Output the [x, y] coordinate of the center of the cell containing the given text.  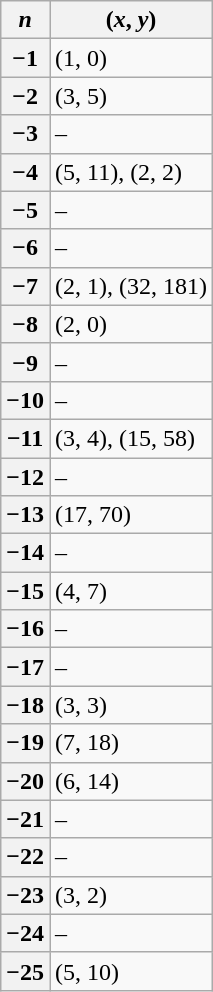
−25 [26, 971]
−22 [26, 857]
−8 [26, 324]
−23 [26, 895]
(4, 7) [132, 591]
(2, 0) [132, 324]
(3, 2) [132, 895]
−10 [26, 400]
−21 [26, 819]
−20 [26, 781]
−2 [26, 96]
−19 [26, 743]
(5, 11), (2, 2) [132, 172]
−14 [26, 553]
(17, 70) [132, 515]
−4 [26, 172]
(6, 14) [132, 781]
−7 [26, 286]
(7, 18) [132, 743]
−16 [26, 629]
−12 [26, 477]
−9 [26, 362]
−1 [26, 58]
(2, 1), (32, 181) [132, 286]
−18 [26, 705]
(1, 0) [132, 58]
(x, y) [132, 20]
−11 [26, 438]
(3, 5) [132, 96]
−3 [26, 134]
−5 [26, 210]
−24 [26, 933]
(5, 10) [132, 971]
(3, 3) [132, 705]
−6 [26, 248]
−15 [26, 591]
−13 [26, 515]
−17 [26, 667]
(3, 4), (15, 58) [132, 438]
n [26, 20]
